Determine the [X, Y] coordinate at the center of the cell enclosing the given text.  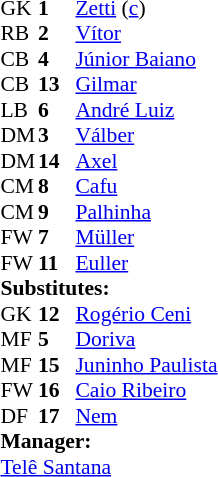
Cafu [146, 187]
Manager: [108, 441]
11 [57, 263]
9 [57, 212]
5 [57, 339]
RB [19, 33]
LB [19, 110]
Caio Ribeiro [146, 391]
Júnior Baiano [146, 59]
Juninho Paulista [146, 365]
2 [57, 33]
Axel [146, 161]
13 [57, 85]
Vítor [146, 33]
DF [19, 416]
Válber [146, 135]
GK [19, 314]
André Luiz [146, 110]
Euller [146, 263]
6 [57, 110]
7 [57, 237]
Palhinha [146, 212]
14 [57, 161]
3 [57, 135]
Gilmar [146, 85]
Nem [146, 416]
Doriva [146, 339]
4 [57, 59]
Rogério Ceni [146, 314]
15 [57, 365]
Müller [146, 237]
Substitutes: [108, 289]
17 [57, 416]
12 [57, 314]
16 [57, 391]
8 [57, 187]
